Return the (X, Y) coordinate for the center point of the cell that contains the specified text.  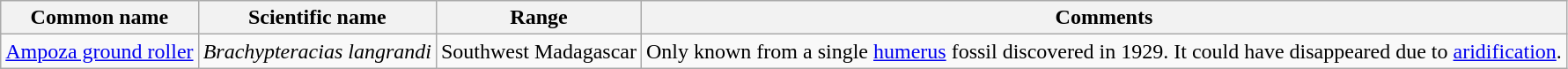
Southwest Madagascar (539, 51)
Brachypteracias langrandi (317, 51)
Comments (1104, 18)
Ampoza ground roller (99, 51)
Only known from a single humerus fossil discovered in 1929. It could have disappeared due to aridification. (1104, 51)
Range (539, 18)
Common name (99, 18)
Scientific name (317, 18)
